Determine the (X, Y) coordinate at the center of the cell enclosing the given text.  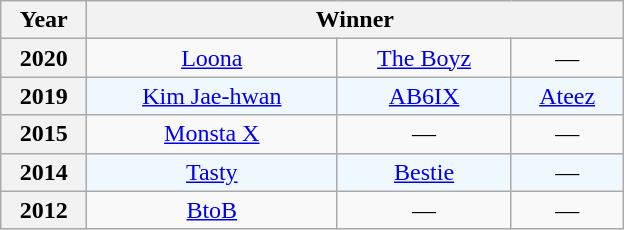
The Boyz (424, 58)
Bestie (424, 172)
Loona (212, 58)
AB6IX (424, 96)
2019 (44, 96)
Winner (355, 20)
Year (44, 20)
BtoB (212, 210)
2012 (44, 210)
Ateez (566, 96)
2014 (44, 172)
2020 (44, 58)
Monsta X (212, 134)
Kim Jae-hwan (212, 96)
Tasty (212, 172)
2015 (44, 134)
